Determine the [x, y] coordinate at the center of the cell enclosing the given text.  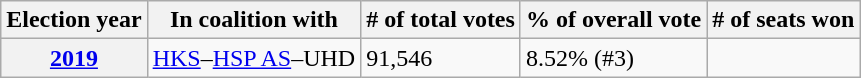
# of total votes [441, 20]
In coalition with [254, 20]
% of overall vote [613, 20]
Election year [74, 20]
91,546 [441, 58]
# of seats won [784, 20]
HKS–HSP AS–UHD [254, 58]
8.52% (#3) [613, 58]
2019 [74, 58]
